Locate the cell with the specified text and output its [x, y] center coordinate. 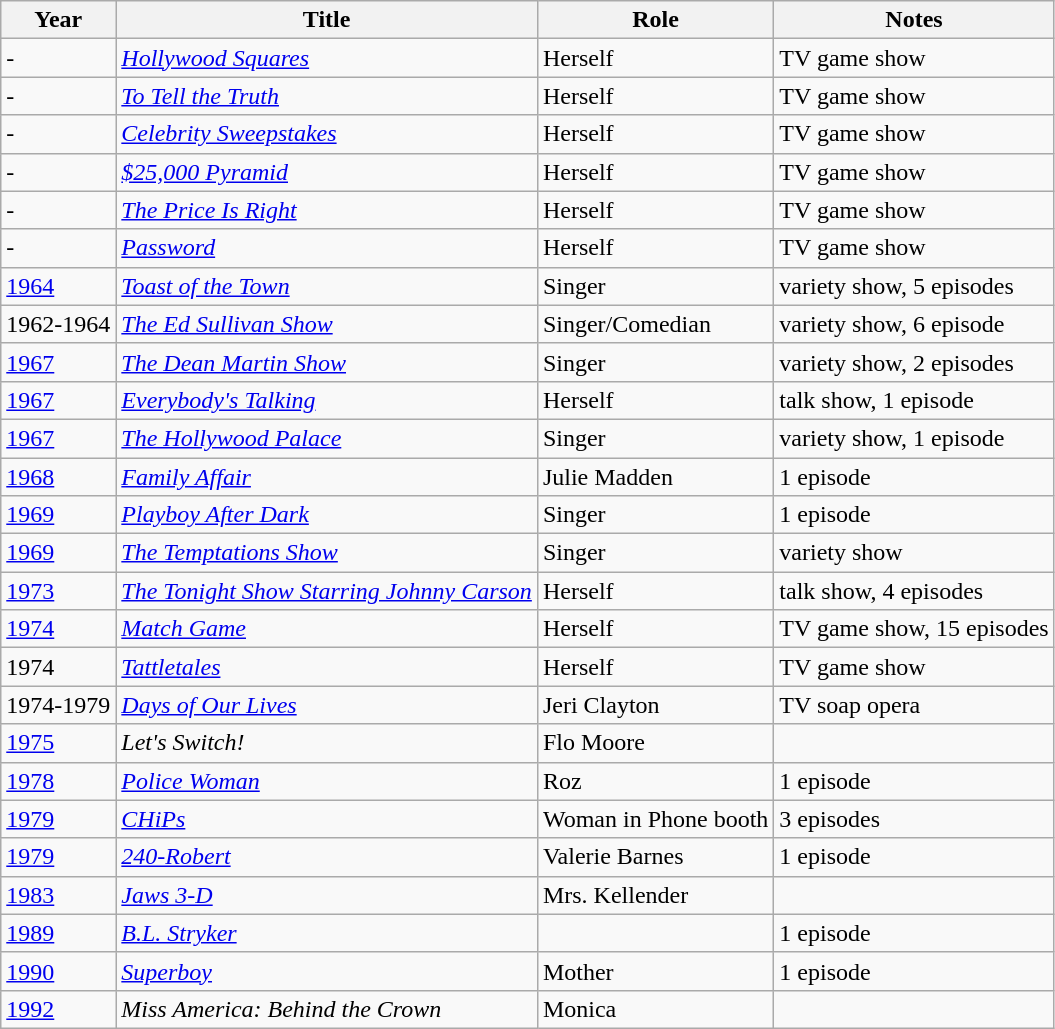
Let's Switch! [327, 743]
1974-1979 [58, 705]
Notes [914, 20]
Year [58, 20]
variety show [914, 553]
Everybody's Talking [327, 400]
Playboy After Dark [327, 515]
1990 [58, 971]
The Price Is Right [327, 210]
Mrs. Kellender [655, 895]
Roz [655, 781]
1992 [58, 1009]
TV soap opera [914, 705]
1989 [58, 933]
240-Robert [327, 857]
1962-1964 [58, 324]
1968 [58, 477]
The Dean Martin Show [327, 362]
talk show, 1 episode [914, 400]
The Temptations Show [327, 553]
Police Woman [327, 781]
variety show, 2 episodes [914, 362]
Hollywood Squares [327, 58]
1975 [58, 743]
B.L. Stryker [327, 933]
Jaws 3-D [327, 895]
The Tonight Show Starring Johnny Carson [327, 591]
3 episodes [914, 819]
1964 [58, 286]
Monica [655, 1009]
TV game show, 15 episodes [914, 629]
variety show, 1 episode [914, 438]
To Tell the Truth [327, 96]
Miss America: Behind the Crown [327, 1009]
variety show, 6 episode [914, 324]
Match Game [327, 629]
Valerie Barnes [655, 857]
Tattletales [327, 667]
Family Affair [327, 477]
Role [655, 20]
The Ed Sullivan Show [327, 324]
Toast of the Town [327, 286]
variety show, 5 episodes [914, 286]
Superboy [327, 971]
Mother [655, 971]
Flo Moore [655, 743]
Woman in Phone booth [655, 819]
1973 [58, 591]
Singer/Comedian [655, 324]
Celebrity Sweepstakes [327, 134]
Days of Our Lives [327, 705]
Title [327, 20]
Julie Madden [655, 477]
CHiPs [327, 819]
Password [327, 248]
$25,000 Pyramid [327, 172]
The Hollywood Palace [327, 438]
1978 [58, 781]
1983 [58, 895]
Jeri Clayton [655, 705]
talk show, 4 episodes [914, 591]
